Return the (X, Y) coordinate for the center point of the cell that contains the specified text.  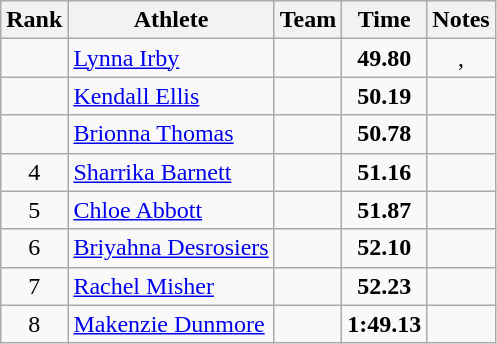
52.23 (384, 286)
6 (34, 248)
50.19 (384, 96)
8 (34, 324)
Brionna Thomas (171, 134)
7 (34, 286)
52.10 (384, 248)
50.78 (384, 134)
Makenzie Dunmore (171, 324)
Team (308, 20)
, (461, 58)
1:49.13 (384, 324)
Rachel Misher (171, 286)
Sharrika Barnett (171, 172)
Time (384, 20)
Notes (461, 20)
Briyahna Desrosiers (171, 248)
51.87 (384, 210)
Athlete (171, 20)
4 (34, 172)
Lynna Irby (171, 58)
51.16 (384, 172)
Rank (34, 20)
Chloe Abbott (171, 210)
5 (34, 210)
49.80 (384, 58)
Kendall Ellis (171, 96)
